Return the (X, Y) coordinate for the center point of the cell that contains the specified text.  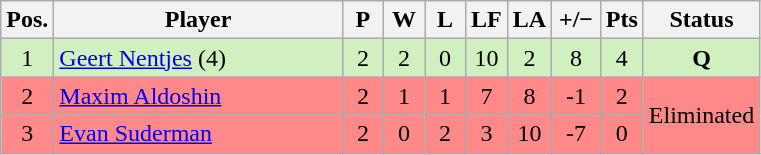
LA (529, 20)
+/− (576, 20)
P (362, 20)
Maxim Aldoshin (198, 96)
Eliminated (701, 115)
Evan Suderman (198, 134)
Pos. (28, 20)
7 (487, 96)
-1 (576, 96)
W (404, 20)
L (444, 20)
Player (198, 20)
Pts (622, 20)
Q (701, 58)
LF (487, 20)
4 (622, 58)
Geert Nentjes (4) (198, 58)
Status (701, 20)
-7 (576, 134)
